Capture the cell that displays the provided text and extract its (x, y) central coordinate. 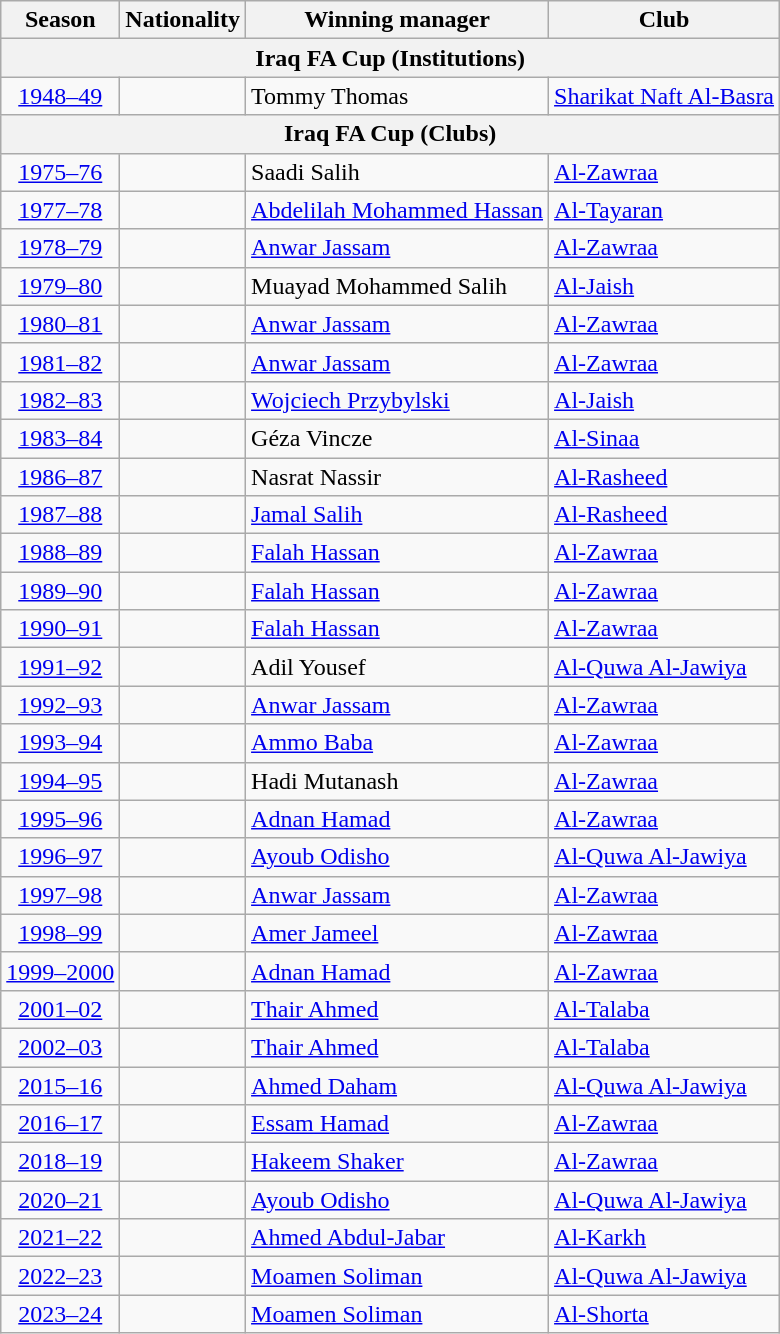
Winning manager (398, 20)
1977–78 (60, 210)
Muayad Mohammed Salih (398, 286)
1994–95 (60, 781)
Ahmed Abdul-Jabar (398, 1238)
Saadi Salih (398, 172)
2021–22 (60, 1238)
Iraq FA Cup (Institutions) (390, 58)
2018–19 (60, 1162)
Season (60, 20)
1989–90 (60, 591)
Al-Karkh (664, 1238)
Amer Jameel (398, 933)
Al-Tayaran (664, 210)
Iraq FA Cup (Clubs) (390, 134)
Ahmed Daham (398, 1085)
2016–17 (60, 1124)
1980–81 (60, 324)
2020–21 (60, 1200)
Wojciech Przybylski (398, 400)
Club (664, 20)
1996–97 (60, 857)
Géza Vincze (398, 438)
1993–94 (60, 743)
2002–03 (60, 1047)
1979–80 (60, 286)
1978–79 (60, 248)
Nasrat Nassir (398, 477)
1981–82 (60, 362)
2022–23 (60, 1276)
Adil Yousef (398, 667)
1990–91 (60, 629)
Jamal Salih (398, 515)
Hakeem Shaker (398, 1162)
Essam Hamad (398, 1124)
1986–87 (60, 477)
1997–98 (60, 895)
Sharikat Naft Al-Basra (664, 96)
1998–99 (60, 933)
Hadi Mutanash (398, 781)
1975–76 (60, 172)
2015–16 (60, 1085)
2023–24 (60, 1314)
1982–83 (60, 400)
Abdelilah Mohammed Hassan (398, 210)
1988–89 (60, 553)
1991–92 (60, 667)
1992–93 (60, 705)
1995–96 (60, 819)
Tommy Thomas (398, 96)
1999–2000 (60, 971)
Nationality (183, 20)
1987–88 (60, 515)
Ammo Baba (398, 743)
Al-Sinaa (664, 438)
2001–02 (60, 1009)
Al-Shorta (664, 1314)
1983–84 (60, 438)
1948–49 (60, 96)
